Provide the (X, Y) coordinate of the cell's center where the given text is located.  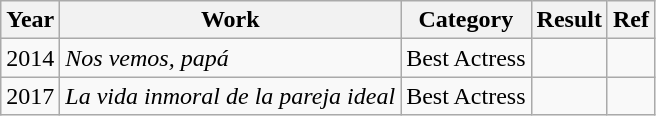
Result (569, 20)
2017 (30, 96)
Year (30, 20)
Ref (630, 20)
La vida inmoral de la pareja ideal (230, 96)
Category (466, 20)
Nos vemos, papá (230, 58)
Work (230, 20)
2014 (30, 58)
